Identify which cell holds the provided text, then report its (X, Y) central coordinate. 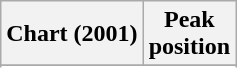
Chart (2001) (72, 34)
Peakposition (189, 34)
